From the cell containing the given text, extract its center point as [X, Y] coordinate. 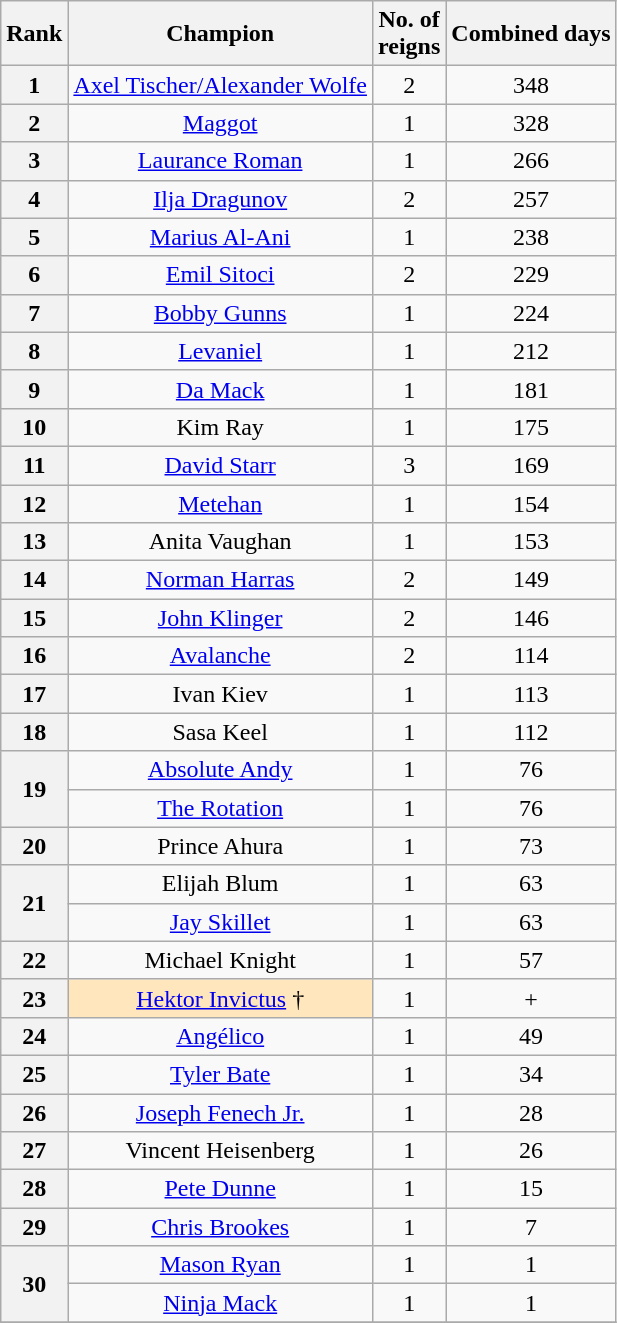
Sasa Keel [220, 732]
114 [531, 656]
13 [34, 542]
10 [34, 427]
Rank [34, 34]
153 [531, 542]
266 [531, 161]
57 [531, 960]
Champion [220, 34]
The Rotation [220, 808]
Joseph Fenech Jr. [220, 1113]
19 [34, 789]
6 [34, 275]
Marius Al-Ani [220, 237]
22 [34, 960]
Absolute Andy [220, 770]
Maggot [220, 123]
Ivan Kiev [220, 694]
11 [34, 465]
149 [531, 580]
154 [531, 503]
238 [531, 237]
+ [531, 998]
Axel Tischer/Alexander Wolfe [220, 85]
Avalanche [220, 656]
257 [531, 199]
Vincent Heisenberg [220, 1151]
Angélico [220, 1036]
27 [34, 1151]
David Starr [220, 465]
9 [34, 389]
Combined days [531, 34]
224 [531, 313]
Ilja Dragunov [220, 199]
30 [34, 1284]
175 [531, 427]
113 [531, 694]
17 [34, 694]
25 [34, 1074]
212 [531, 351]
Elijah Blum [220, 884]
34 [531, 1074]
12 [34, 503]
229 [531, 275]
8 [34, 351]
16 [34, 656]
Tyler Bate [220, 1074]
18 [34, 732]
Levaniel [220, 351]
20 [34, 846]
Kim Ray [220, 427]
4 [34, 199]
169 [531, 465]
23 [34, 998]
Chris Brookes [220, 1227]
73 [531, 846]
John Klinger [220, 618]
Bobby Gunns [220, 313]
Mason Ryan [220, 1265]
146 [531, 618]
Norman Harras [220, 580]
Hektor Invictus † [220, 998]
Laurance Roman [220, 161]
Ninja Mack [220, 1303]
Pete Dunne [220, 1189]
Prince Ahura [220, 846]
181 [531, 389]
5 [34, 237]
Da Mack [220, 389]
Michael Knight [220, 960]
112 [531, 732]
Emil Sitoci [220, 275]
29 [34, 1227]
24 [34, 1036]
Metehan [220, 503]
No. ofreigns [408, 34]
21 [34, 903]
14 [34, 580]
348 [531, 85]
328 [531, 123]
Anita Vaughan [220, 542]
49 [531, 1036]
Jay Skillet [220, 922]
